Return the (X, Y) coordinate for the center point of the cell that contains the specified text.  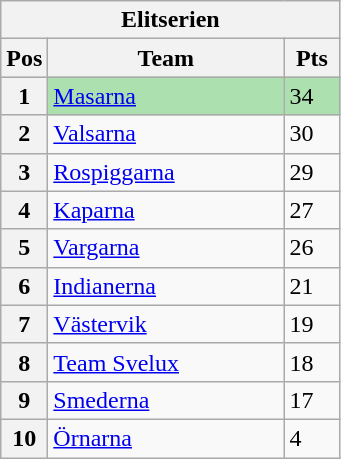
Team (166, 58)
6 (24, 286)
Team Svelux (166, 362)
Smederna (166, 400)
Elitserien (170, 20)
3 (24, 172)
Masarna (166, 96)
18 (312, 362)
34 (312, 96)
8 (24, 362)
Örnarna (166, 438)
19 (312, 324)
Indianerna (166, 286)
9 (24, 400)
29 (312, 172)
27 (312, 210)
Rospiggarna (166, 172)
5 (24, 248)
26 (312, 248)
Pos (24, 58)
Vargarna (166, 248)
7 (24, 324)
17 (312, 400)
10 (24, 438)
Valsarna (166, 134)
1 (24, 96)
30 (312, 134)
Pts (312, 58)
2 (24, 134)
Västervik (166, 324)
Kaparna (166, 210)
21 (312, 286)
